Determine the (X, Y) coordinate at the center of the cell enclosing the given text.  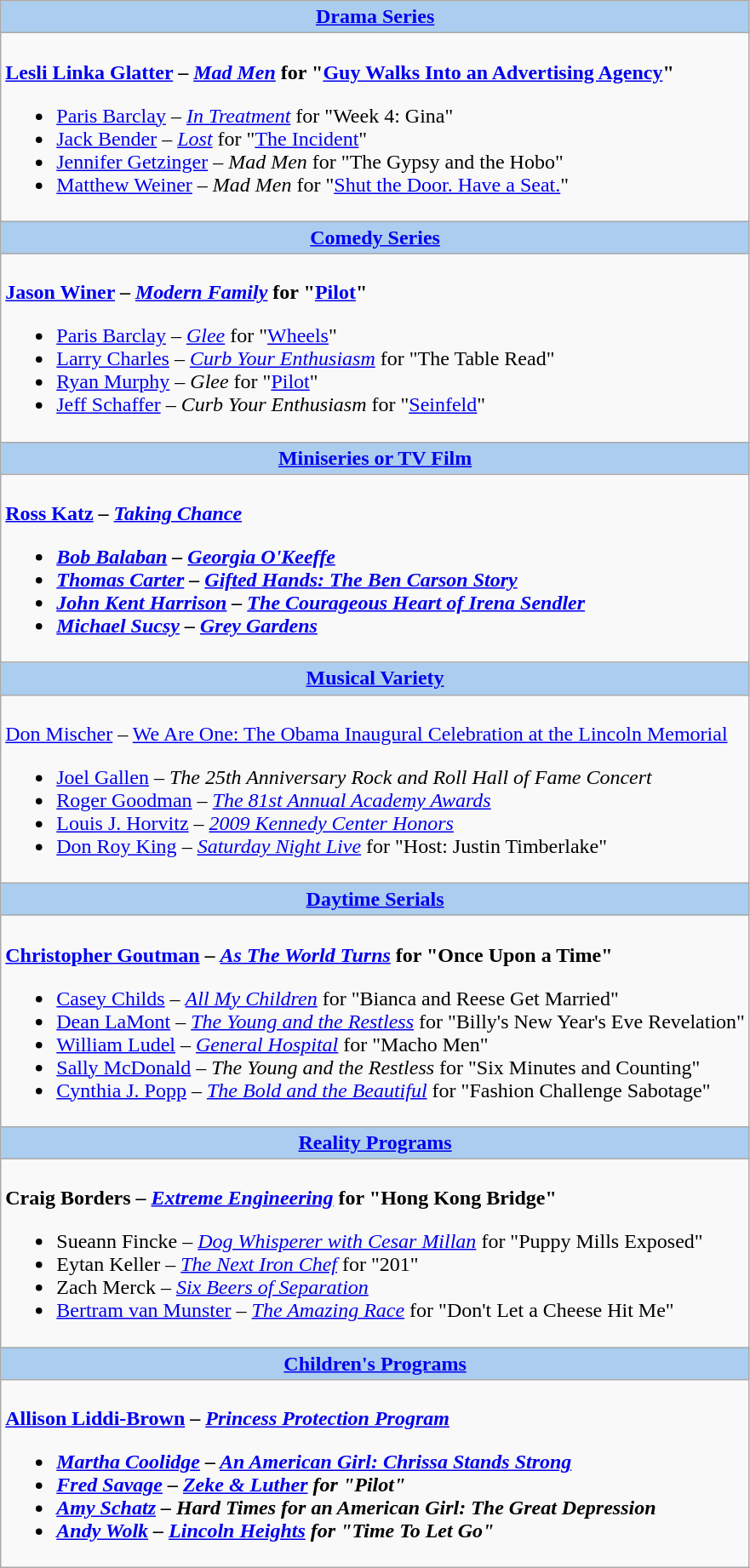
Children's Programs (375, 1363)
Reality Programs (375, 1142)
Miniseries or TV Film (375, 458)
Drama Series (375, 17)
Musical Variety (375, 678)
Comedy Series (375, 237)
Daytime Serials (375, 899)
